Output the (x, y) coordinate of the center of the cell containing the given text.  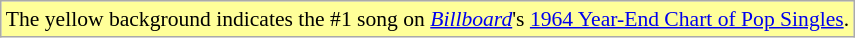
The yellow background indicates the #1 song on Billboard's 1964 Year-End Chart of Pop Singles. (428, 19)
